Provide the [X, Y] coordinate of the cell's center where the given text is located.  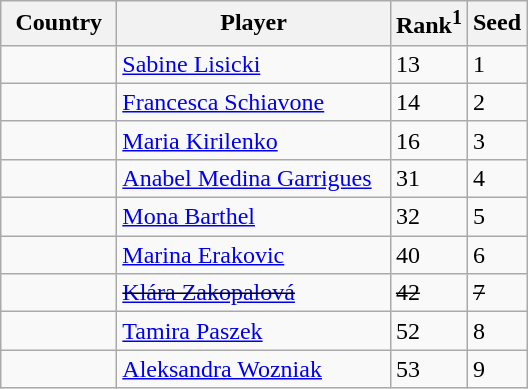
Country [59, 24]
8 [496, 331]
Anabel Medina Garrigues [254, 178]
Mona Barthel [254, 217]
7 [496, 293]
Marina Erakovic [254, 255]
32 [428, 217]
Player [254, 24]
Rank1 [428, 24]
Aleksandra Wozniak [254, 369]
2 [496, 102]
13 [428, 64]
Seed [496, 24]
Tamira Paszek [254, 331]
5 [496, 217]
Sabine Lisicki [254, 64]
Francesca Schiavone [254, 102]
52 [428, 331]
4 [496, 178]
Maria Kirilenko [254, 140]
3 [496, 140]
16 [428, 140]
40 [428, 255]
9 [496, 369]
Klára Zakopalová [254, 293]
42 [428, 293]
31 [428, 178]
14 [428, 102]
1 [496, 64]
6 [496, 255]
53 [428, 369]
